Locate the cell with the specified text and output its (X, Y) center coordinate. 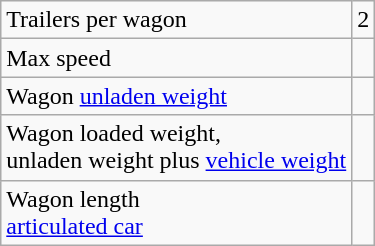
Wagon lengtharticulated car (176, 212)
2 (364, 20)
Wagon loaded weight, unladen weight plus vehicle weight (176, 148)
Wagon unladen weight (176, 96)
Trailers per wagon (176, 20)
Max speed (176, 58)
